Output the [X, Y] coordinate of the center of the cell containing the given text.  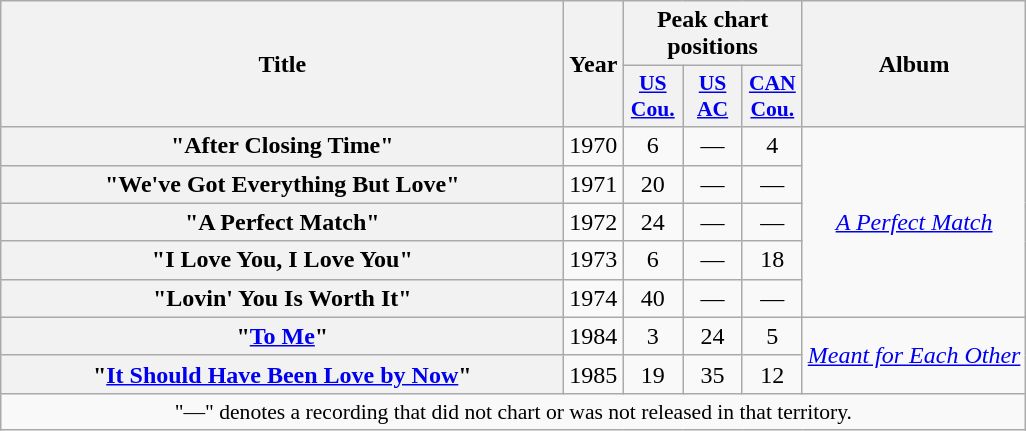
A Perfect Match [914, 222]
19 [653, 374]
1970 [594, 146]
"To Me" [282, 336]
"Lovin' You Is Worth It" [282, 298]
"We've Got Everything But Love" [282, 184]
"—" denotes a recording that did not chart or was not released in that territory. [514, 411]
5 [772, 336]
1972 [594, 222]
"It Should Have Been Love by Now" [282, 374]
Peak chartpositions [712, 34]
1971 [594, 184]
12 [772, 374]
"I Love You, I Love You" [282, 260]
1973 [594, 260]
"After Closing Time" [282, 146]
USAC [713, 96]
20 [653, 184]
Title [282, 64]
4 [772, 146]
18 [772, 260]
1974 [594, 298]
Album [914, 64]
Meant for Each Other [914, 355]
35 [713, 374]
1985 [594, 374]
CANCou. [772, 96]
USCou. [653, 96]
1984 [594, 336]
Year [594, 64]
40 [653, 298]
"A Perfect Match" [282, 222]
3 [653, 336]
